Search for the cell housing the specified text and yield its (x, y) center coordinate. 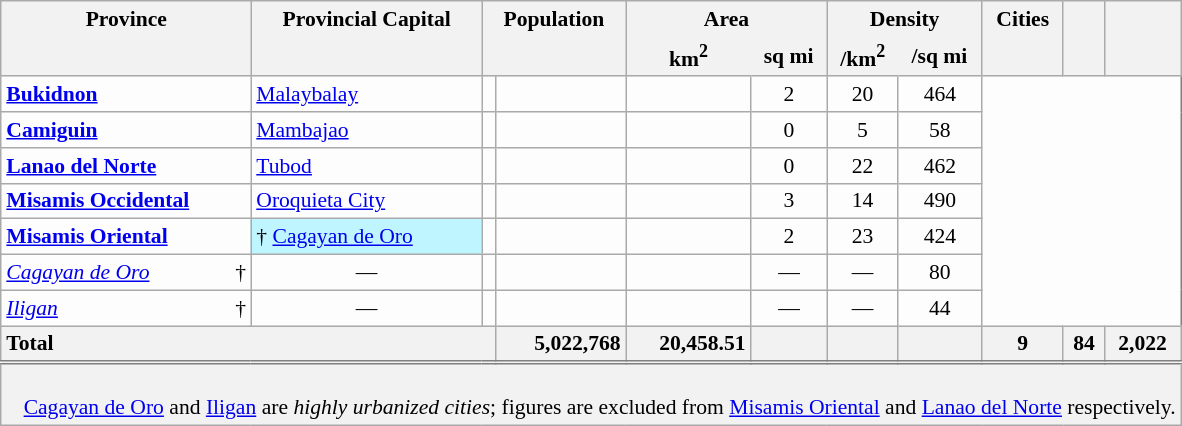
58 (940, 130)
Provincial Capital (366, 18)
5 (862, 130)
Density (904, 18)
23 (862, 237)
14 (862, 201)
sq mi (790, 56)
Camiguin (126, 130)
84 (1084, 344)
Oroquieta City (366, 201)
Cagayan de Oro and Iligan are highly urbanized cities; figures are excluded from Misamis Oriental and Lanao del Norte respectively. (590, 394)
464 (940, 94)
Total (248, 344)
Iligan (112, 308)
Population (554, 18)
Cagayan de Oro (112, 272)
Province (126, 18)
44 (940, 308)
9 (1022, 344)
/sq mi (940, 56)
5,022,768 (561, 344)
Misamis Occidental (126, 201)
Tubod (366, 165)
Mambajao (366, 130)
/km2 (862, 56)
462 (940, 165)
20 (862, 94)
Misamis Oriental (126, 237)
km2 (688, 56)
20,458.51 (688, 344)
Cities (1022, 18)
22 (862, 165)
490 (940, 201)
80 (940, 272)
3 (790, 201)
† Cagayan de Oro (366, 237)
2,022 (1143, 344)
Area (727, 18)
Malaybalay (366, 94)
Lanao del Norte (126, 165)
424 (940, 237)
Bukidnon (126, 94)
